Return [x, y] of the center of cell containing provided text 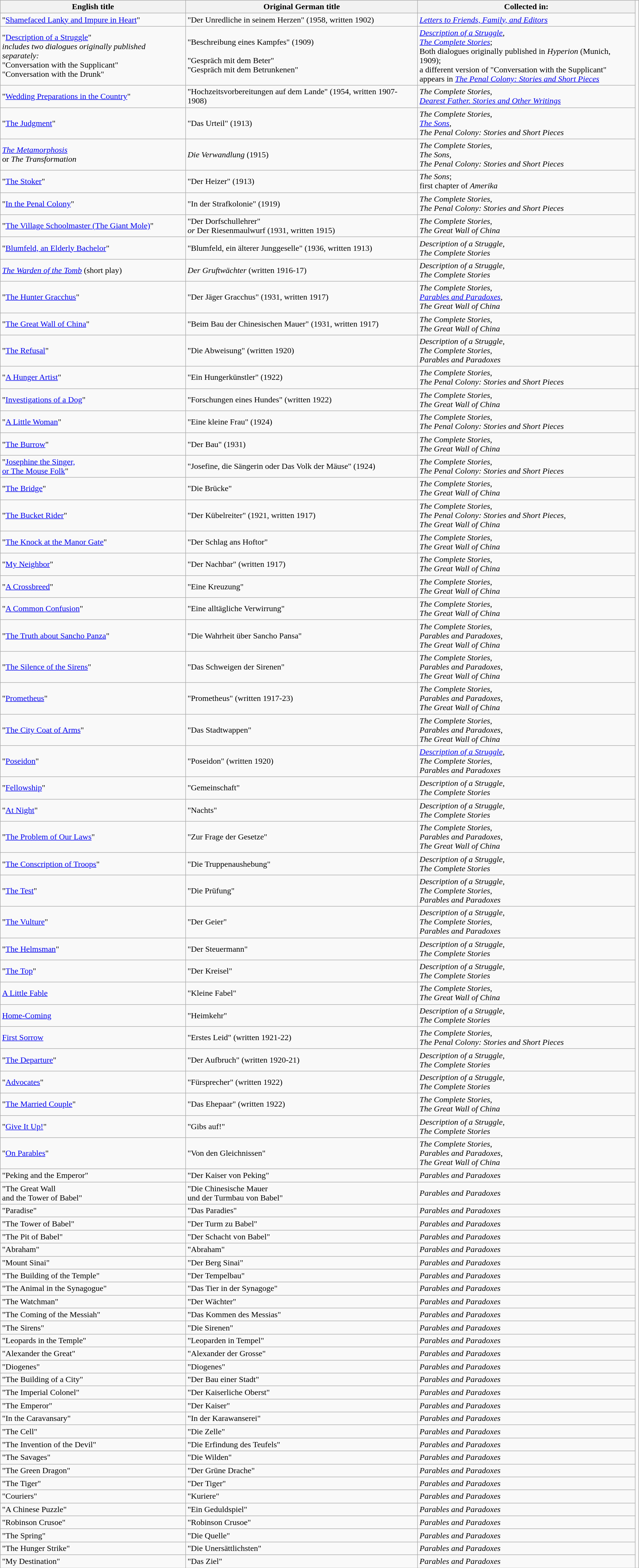
"Die Wahrheit über Sancho Pansa" [302, 635]
"Beim Bau der Chinesischen Mauer" (1931, written 1917) [302, 323]
"Das Kommen des Messias" [302, 1314]
"Von den Gleichnissen" [302, 1153]
"The Watchman" [93, 1301]
"Hochzeitsvorbereitungen auf dem Lande" (1954, written 1907-1908) [302, 96]
The Warden of the Tomb (short play) [93, 270]
"The Pit of Babel" [93, 1237]
"The Silence of the Sirens" [93, 667]
"Eine alltägliche Verwirrung" [302, 609]
"The Bucket Rider" [93, 515]
"Poseidon" [93, 761]
English title [93, 7]
"Das Stadtwappen" [302, 730]
"The Tiger" [93, 1483]
"Der Kaiserliche Oberst" [302, 1393]
"The Sirens" [93, 1327]
"Description of a Struggle"includes two dialogues originally published separately:"Conversation with the Supplicant""Conversation with the Drunk" [93, 56]
"Eine Kreuzung" [302, 586]
Home-Coming [93, 1016]
"Beschreibung eines Kampfes" (1909)"Gespräch mit dem Beter""Gespräch mit dem Betrunkenen" [302, 56]
"Der Nachbar" (written 1917) [302, 564]
"The Green Dragon" [93, 1470]
"Couriers" [93, 1496]
"The Building of the Temple" [93, 1276]
"Blumfeld, ein älterer Junggeselle" (1936, written 1913) [302, 248]
"Das Tier in der Synagoge" [302, 1289]
"Die Zelle" [302, 1432]
"Zur Frage der Gesetze" [302, 837]
First Sorrow [93, 1037]
"Der Unredliche in seinem Herzen" (1958, written 1902) [302, 20]
"Die Brücke" [302, 489]
The Sons;first chapter of Amerika [526, 182]
"Alexander the Great" [93, 1353]
"My Destination" [93, 1561]
"Kleine Fabel" [302, 993]
"The Bridge" [93, 489]
"Die Prüfung" [302, 891]
"Das Paradies" [302, 1211]
"In the Caravansary" [93, 1419]
"Alexander der Grosse" [302, 1353]
"My Neighbor" [93, 564]
"The Animal in the Synagogue" [93, 1289]
"Der Jäger Gracchus" (1931, written 1917) [302, 297]
"Leopards in the Temple" [93, 1340]
"Die Sirenen" [302, 1327]
"A Little Woman" [93, 422]
"Poseidon" (written 1920) [302, 761]
"Der Tiger" [302, 1483]
Collected in: [526, 7]
"Die Quelle" [302, 1535]
"Der Tempelbau" [302, 1276]
"Der Steuermann" [302, 949]
"The Building of a City" [93, 1380]
A Little Fable [93, 993]
"Wedding Preparations in the Country" [93, 96]
"In the Penal Colony" [93, 203]
"Eine kleine Frau" (1924) [302, 422]
"The Stoker" [93, 182]
"Die Wilden" [302, 1457]
"Der Grüne Drache" [302, 1470]
"Heimkehr" [302, 1016]
"Die Chinesische Mauerund der Turmbau von Babel" [302, 1193]
"Gibs auf!" [302, 1126]
"Give It Up!" [93, 1126]
"Der Kaiser von Peking" [302, 1176]
"Der Schacht von Babel" [302, 1237]
"The Invention of the Devil" [93, 1444]
"Der Kreisel" [302, 971]
"The Great Walland the Tower of Babel" [93, 1193]
"Prometheus" (written 1917-23) [302, 698]
"On Parables" [93, 1153]
"The Coming of the Messiah" [93, 1314]
"The Cell" [93, 1432]
"The Spring" [93, 1535]
"A Crossbreed" [93, 586]
"Die Unersättlichsten" [302, 1548]
"The Helmsman" [93, 949]
"Das Ziel" [302, 1561]
"Erstes Leid" (written 1921-22) [302, 1037]
"Das Urteil" (1913) [302, 123]
"Nachts" [302, 810]
"The Vulture" [93, 922]
"At Night" [93, 810]
"Ein Geduldspiel" [302, 1509]
"Advocates" [93, 1082]
"The Knock at the Manor Gate" [93, 542]
"The Problem of Our Laws" [93, 837]
"Shamefaced Lanky and Impure in Heart" [93, 20]
"Der Kaiser" [302, 1406]
"In der Strafkolonie" (1919) [302, 203]
"The Emperor" [93, 1406]
"Leoparden in Tempel" [302, 1340]
"Der Bau einer Stadt" [302, 1380]
Letters to Friends, Family, and Editors [526, 20]
"Ein Hungerkünstler" (1922) [302, 377]
"A Chinese Puzzle" [93, 1509]
"Gemeinschaft" [302, 788]
"Blumfeld, an Elderly Bachelor" [93, 248]
"Der Geier" [302, 922]
"Der Heizer" (1913) [302, 182]
"The Imperial Colonel" [93, 1393]
"The Hunger Strike" [93, 1548]
"Die Abweisung" (written 1920) [302, 351]
"Der Kübelreiter" (1921, written 1917) [302, 515]
"The Burrow" [93, 444]
"The Test" [93, 891]
"Der Schlag ans Hoftor" [302, 542]
"The Top" [93, 971]
"Das Ehepaar" (written 1922) [302, 1104]
"Kuriere" [302, 1496]
"Josefine, die Sängerin oder Das Volk der Mäuse" (1924) [302, 466]
"The Village Schoolmaster (The Giant Mole)" [93, 226]
"Prometheus" [93, 698]
"Josephine the Singer,or The Mouse Folk" [93, 466]
"The Married Couple" [93, 1104]
The Complete Stories,Dearest Father. Stories and Other Writings [526, 96]
"The Tower of Babel" [93, 1224]
"Der Wächter" [302, 1301]
"Peking and the Emperor" [93, 1176]
"Investigations of a Dog" [93, 400]
"A Hunger Artist" [93, 377]
"The Judgment" [93, 123]
"Das Schweigen der Sirenen" [302, 667]
The Metamorphosisor The Transformation [93, 155]
"Fürsprecher" (written 1922) [302, 1082]
The Complete Stories,The Penal Colony: Stories and Short Pieces,The Great Wall of China [526, 515]
"In der Karawanserei" [302, 1419]
Die Verwandlung (1915) [302, 155]
"The Departure" [93, 1060]
"The Great Wall of China" [93, 323]
"The Hunter Gracchus" [93, 297]
"Mount Sinai" [93, 1263]
"The Refusal" [93, 351]
"Der Turm zu Babel" [302, 1224]
"Paradise" [93, 1211]
"Der Dorfschullehrer"or Der Riesenmaulwurf (1931, written 1915) [302, 226]
"A Common Confusion" [93, 609]
"The Conscription of Troops" [93, 864]
"Der Aufbruch" (written 1920-21) [302, 1060]
"Forschungen eines Hundes" (written 1922) [302, 400]
"Die Erfindung des Teufels" [302, 1444]
"Der Berg Sinai" [302, 1263]
"The Savages" [93, 1457]
"Der Bau" (1931) [302, 444]
"The City Coat of Arms" [93, 730]
Original German title [302, 7]
"Die Truppenaushebung" [302, 864]
"Fellowship" [93, 788]
Der Gruftwächter (written 1916-17) [302, 270]
"The Truth about Sancho Panza" [93, 635]
